Find where the given text appears and provide that cell's center as [X, Y] coordinate. 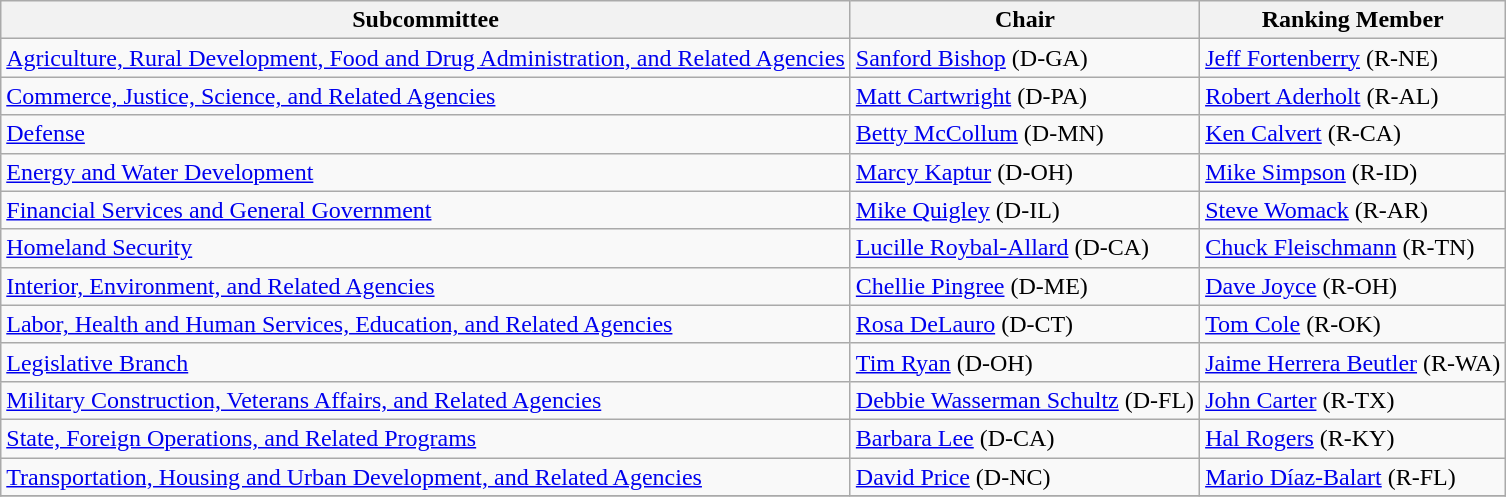
Tim Ryan (D-OH) [1024, 362]
John Carter (R-TX) [1353, 400]
Rosa DeLauro (D-CT) [1024, 324]
Interior, Environment, and Related Agencies [426, 286]
Ranking Member [1353, 20]
Subcommittee [426, 20]
Marcy Kaptur (D-OH) [1024, 172]
Betty McCollum (D-MN) [1024, 134]
Matt Cartwright (D-PA) [1024, 96]
Hal Rogers (R-KY) [1353, 438]
Ken Calvert (R-CA) [1353, 134]
Military Construction, Veterans Affairs, and Related Agencies [426, 400]
Transportation, Housing and Urban Development, and Related Agencies [426, 477]
Jeff Fortenberry (R-NE) [1353, 58]
Mike Simpson (R-ID) [1353, 172]
Chuck Fleischmann (R-TN) [1353, 248]
Energy and Water Development [426, 172]
Lucille Roybal-Allard (D-CA) [1024, 248]
Financial Services and General Government [426, 210]
Barbara Lee (D-CA) [1024, 438]
David Price (D-NC) [1024, 477]
State, Foreign Operations, and Related Programs [426, 438]
Jaime Herrera Beutler (R-WA) [1353, 362]
Legislative Branch [426, 362]
Mario Díaz-Balart (R-FL) [1353, 477]
Mike Quigley (D-IL) [1024, 210]
Steve Womack (R-AR) [1353, 210]
Homeland Security [426, 248]
Labor, Health and Human Services, Education, and Related Agencies [426, 324]
Agriculture, Rural Development, Food and Drug Administration, and Related Agencies [426, 58]
Chair [1024, 20]
Dave Joyce (R-OH) [1353, 286]
Tom Cole (R-OK) [1353, 324]
Sanford Bishop (D-GA) [1024, 58]
Defense [426, 134]
Commerce, Justice, Science, and Related Agencies [426, 96]
Robert Aderholt (R-AL) [1353, 96]
Chellie Pingree (D-ME) [1024, 286]
Debbie Wasserman Schultz (D-FL) [1024, 400]
